Detect which cell encompasses the target text, then output its (X, Y) center coordinate. 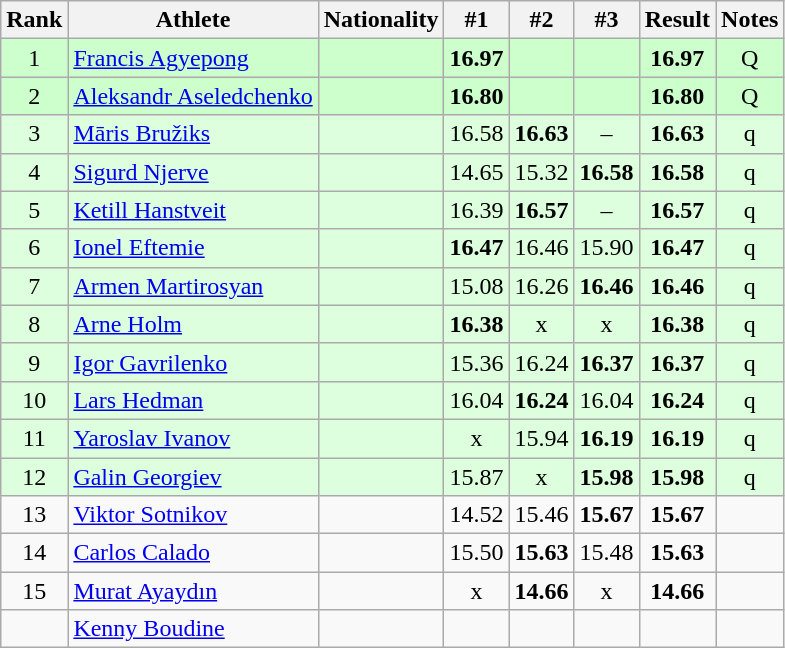
9 (34, 362)
10 (34, 400)
Kenny Boudine (193, 629)
Athlete (193, 20)
Galin Georgiev (193, 477)
Viktor Sotnikov (193, 515)
Armen Martirosyan (193, 286)
15.90 (606, 248)
Sigurd Njerve (193, 172)
Result (677, 20)
Francis Agyepong (193, 58)
15 (34, 591)
15.94 (542, 438)
5 (34, 210)
1 (34, 58)
16.39 (476, 210)
11 (34, 438)
14.52 (476, 515)
14 (34, 553)
2 (34, 96)
4 (34, 172)
Rank (34, 20)
Murat Ayaydın (193, 591)
Ketill Hanstveit (193, 210)
Arne Holm (193, 324)
13 (34, 515)
#1 (476, 20)
12 (34, 477)
16.26 (542, 286)
Carlos Calado (193, 553)
Igor Gavrilenko (193, 362)
6 (34, 248)
15.08 (476, 286)
Nationality (381, 20)
14.65 (476, 172)
Aleksandr Aseledchenko (193, 96)
3 (34, 134)
15.36 (476, 362)
7 (34, 286)
8 (34, 324)
15.50 (476, 553)
#2 (542, 20)
Yaroslav Ivanov (193, 438)
Notes (750, 20)
#3 (606, 20)
15.32 (542, 172)
Māris Bružiks (193, 134)
15.87 (476, 477)
15.48 (606, 553)
Lars Hedman (193, 400)
Ionel Eftemie (193, 248)
15.46 (542, 515)
